Provide the [X, Y] coordinate of the cell's center where the given text is located.  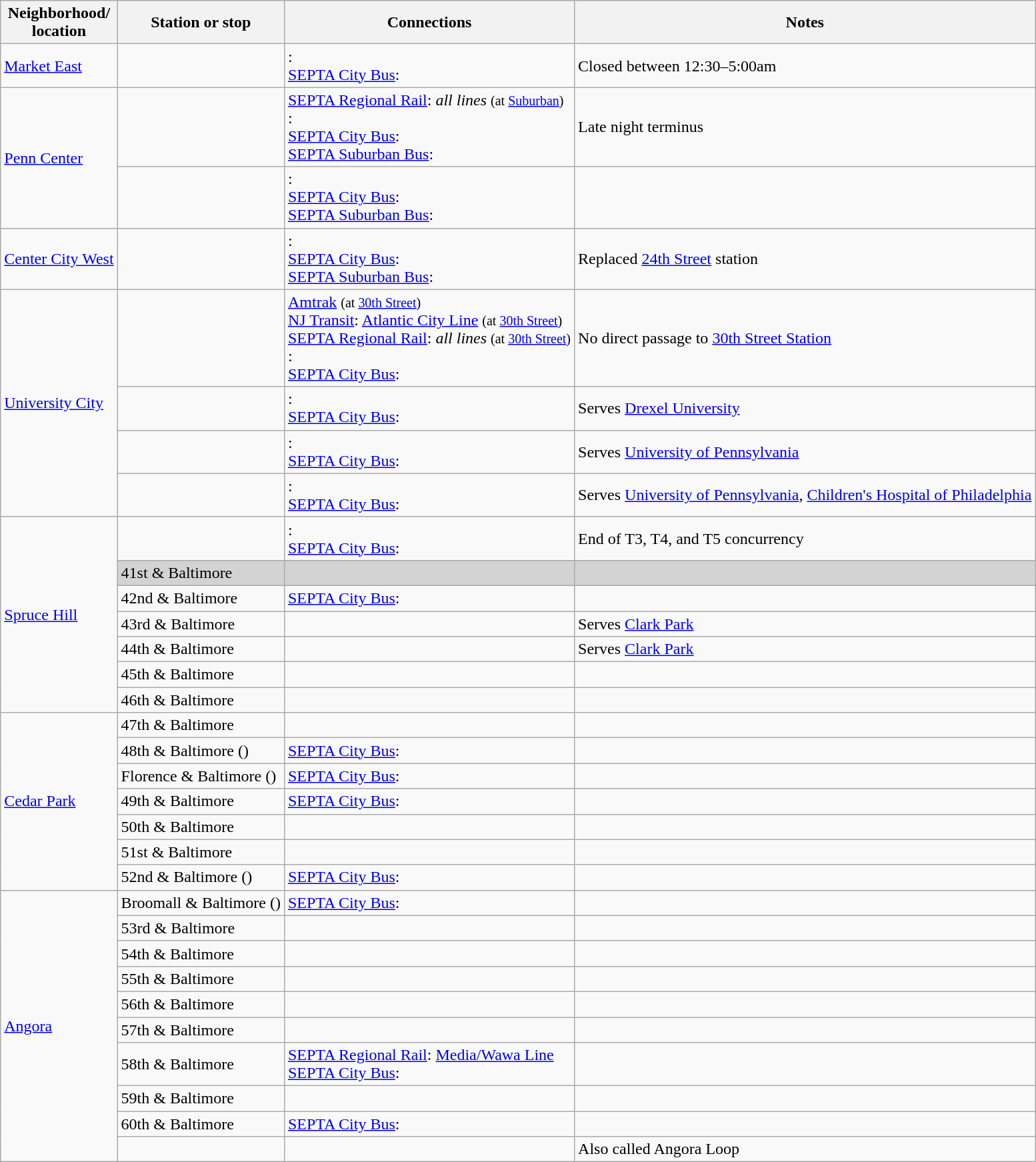
Spruce Hill [59, 615]
57th & Baltimore [201, 1030]
SEPTA Regional Rail: all lines (at Suburban): SEPTA City Bus: SEPTA Suburban Bus: [429, 127]
Serves Drexel University [805, 408]
Closed between 12:30–5:00am [805, 65]
45th & Baltimore [201, 675]
42nd & Baltimore [201, 598]
Serves University of Pennsylvania, Children's Hospital of Philadelphia [805, 495]
54th & Baltimore [201, 953]
51st & Baltimore [201, 852]
55th & Baltimore [201, 979]
56th & Baltimore [201, 1004]
Broomall & Baltimore () [201, 903]
Replaced 24th Street station [805, 259]
Amtrak (at 30th Street) NJ Transit: Atlantic City Line (at 30th Street) SEPTA Regional Rail: all lines (at 30th Street): SEPTA City Bus: [429, 338]
Also called Angora Loop [805, 1149]
41st & Baltimore [201, 573]
47th & Baltimore [201, 725]
59th & Baltimore [201, 1099]
Connections [429, 23]
Neighborhood/location [59, 23]
Center City West [59, 259]
60th & Baltimore [201, 1124]
Serves University of Pennsylvania [805, 452]
Late night terminus [805, 127]
52nd & Baltimore () [201, 877]
49th & Baltimore [201, 801]
Penn Center [59, 157]
48th & Baltimore () [201, 751]
58th & Baltimore [201, 1064]
Angora [59, 1026]
Notes [805, 23]
53rd & Baltimore [201, 928]
Florence & Baltimore () [201, 776]
Station or stop [201, 23]
50th & Baltimore [201, 827]
43rd & Baltimore [201, 623]
End of T3, T4, and T5 concurrency [805, 539]
University City [59, 403]
SEPTA Regional Rail: Media/Wawa Line SEPTA City Bus: [429, 1064]
No direct passage to 30th Street Station [805, 338]
46th & Baltimore [201, 700]
Cedar Park [59, 801]
Market East [59, 65]
44th & Baltimore [201, 649]
